Extract the (x, y) coordinate from the center of the cell holding the provided text.  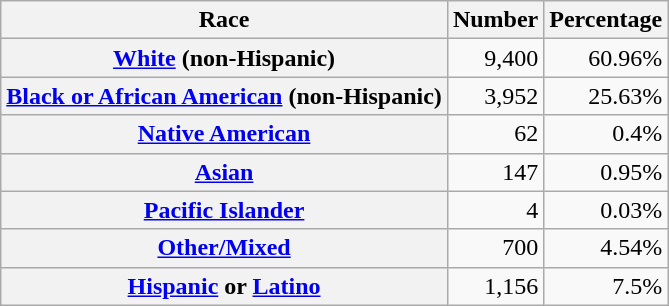
Hispanic or Latino (224, 286)
Percentage (606, 20)
Asian (224, 172)
Other/Mixed (224, 248)
White (non-Hispanic) (224, 58)
700 (495, 248)
Pacific Islander (224, 210)
147 (495, 172)
0.4% (606, 134)
3,952 (495, 96)
7.5% (606, 286)
4 (495, 210)
1,156 (495, 286)
Race (224, 20)
25.63% (606, 96)
Native American (224, 134)
62 (495, 134)
0.03% (606, 210)
Number (495, 20)
0.95% (606, 172)
60.96% (606, 58)
Black or African American (non-Hispanic) (224, 96)
9,400 (495, 58)
4.54% (606, 248)
